Find where the given text appears and provide that cell's center as [X, Y] coordinate. 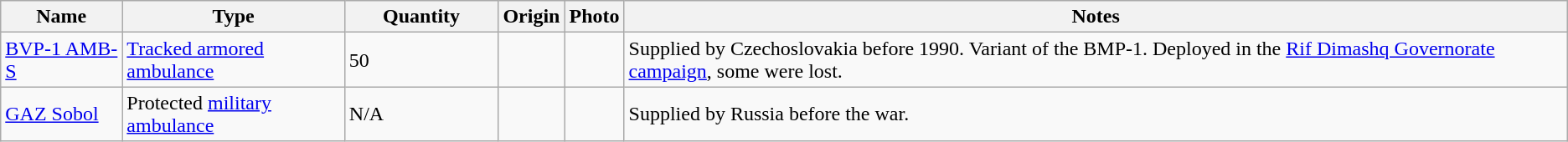
50 [421, 60]
N/A [421, 114]
Type [233, 17]
BVP-1 AMB-S [62, 60]
Photo [595, 17]
Tracked armored ambulance [233, 60]
Quantity [421, 17]
Name [62, 17]
Supplied by Russia before the war. [1096, 114]
GAZ Sobol [62, 114]
Protected military ambulance [233, 114]
Supplied by Czechoslovakia before 1990. Variant of the BMP-1. Deployed in the Rif Dimashq Governorate campaign, some were lost. [1096, 60]
Notes [1096, 17]
Origin [531, 17]
